For the text-containing cell, return its midpoint in (x, y) coordinate format. 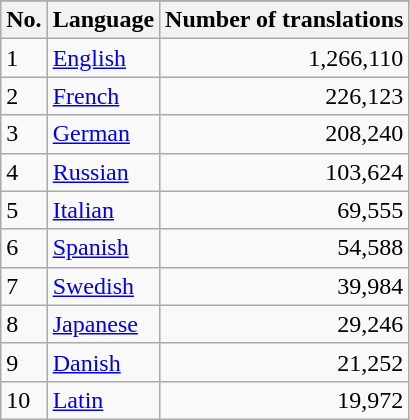
21,252 (284, 362)
Number of translations (284, 20)
39,984 (284, 286)
Danish (103, 362)
English (103, 58)
1,266,110 (284, 58)
Language (103, 20)
9 (24, 362)
7 (24, 286)
4 (24, 172)
Latin (103, 400)
226,123 (284, 96)
6 (24, 248)
54,588 (284, 248)
208,240 (284, 134)
103,624 (284, 172)
1 (24, 58)
Swedish (103, 286)
Russian (103, 172)
8 (24, 324)
29,246 (284, 324)
10 (24, 400)
Spanish (103, 248)
No. (24, 20)
3 (24, 134)
Japanese (103, 324)
German (103, 134)
19,972 (284, 400)
2 (24, 96)
69,555 (284, 210)
5 (24, 210)
French (103, 96)
Italian (103, 210)
